Determine the [X, Y] coordinate at the center of the cell enclosing the given text.  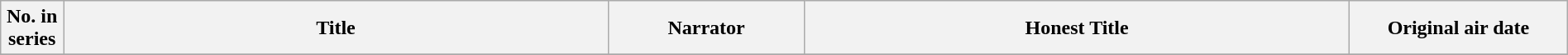
Title [336, 28]
Narrator [706, 28]
No. inseries [32, 28]
Original air date [1459, 28]
Honest Title [1077, 28]
